Scan for the cell matching the given text and deliver its (X, Y) coordinate at center. 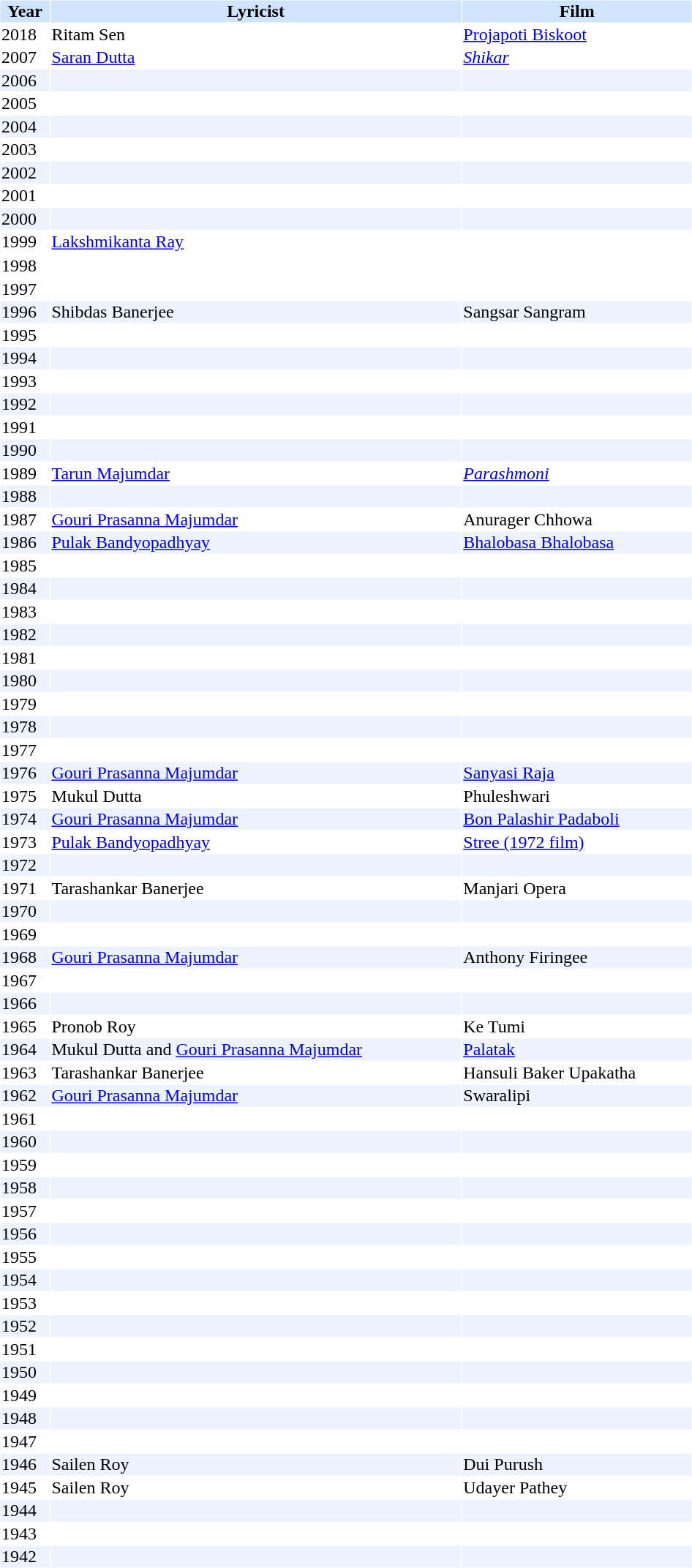
1953 (25, 1303)
1980 (25, 681)
1965 (25, 1027)
1944 (25, 1511)
Film (577, 11)
1979 (25, 704)
Lyricist (256, 11)
1982 (25, 634)
1988 (25, 497)
Parashmoni (577, 473)
1952 (25, 1327)
1999 (25, 242)
Pronob Roy (256, 1027)
Mukul Dutta (256, 796)
Phuleshwari (577, 796)
1967 (25, 980)
Sangsar Sangram (577, 312)
1969 (25, 934)
2004 (25, 127)
2005 (25, 103)
Bhalobasa Bhalobasa (577, 542)
1954 (25, 1280)
1943 (25, 1534)
Mukul Dutta and Gouri Prasanna Majumdar (256, 1050)
Stree (1972 film) (577, 842)
Anurager Chhowa (577, 519)
1993 (25, 381)
Manjari Opera (577, 888)
2000 (25, 219)
1971 (25, 888)
Year (25, 11)
Dui Purush (577, 1464)
1996 (25, 312)
1989 (25, 473)
1951 (25, 1349)
1977 (25, 750)
1959 (25, 1165)
1956 (25, 1234)
1994 (25, 358)
Udayer Pathey (577, 1488)
1942 (25, 1556)
Shibdas Banerjee (256, 312)
1968 (25, 958)
1946 (25, 1464)
1961 (25, 1119)
1957 (25, 1211)
2006 (25, 80)
1986 (25, 542)
1995 (25, 335)
Swaralipi (577, 1095)
Hansuli Baker Upakatha (577, 1073)
1947 (25, 1441)
1998 (25, 266)
Sanyasi Raja (577, 773)
1974 (25, 819)
2001 (25, 195)
1950 (25, 1372)
1972 (25, 866)
1958 (25, 1188)
Anthony Firingee (577, 958)
Projapoti Biskoot (577, 34)
1962 (25, 1095)
Shikar (577, 58)
Saran Dutta (256, 58)
1983 (25, 612)
2018 (25, 34)
1949 (25, 1395)
Tarun Majumdar (256, 473)
1948 (25, 1419)
2007 (25, 58)
2003 (25, 150)
1992 (25, 405)
1945 (25, 1488)
1966 (25, 1003)
1975 (25, 796)
1984 (25, 589)
1955 (25, 1257)
1964 (25, 1050)
1981 (25, 658)
2002 (25, 173)
1985 (25, 566)
1991 (25, 427)
Ke Tumi (577, 1027)
Lakshmikanta Ray (256, 242)
Ritam Sen (256, 34)
1978 (25, 727)
Bon Palashir Padaboli (577, 819)
Palatak (577, 1050)
1960 (25, 1142)
1970 (25, 911)
1963 (25, 1073)
1987 (25, 519)
1997 (25, 289)
1973 (25, 842)
1976 (25, 773)
1990 (25, 450)
